Provide the (x, y) coordinate of the cell's center where the given text is located.  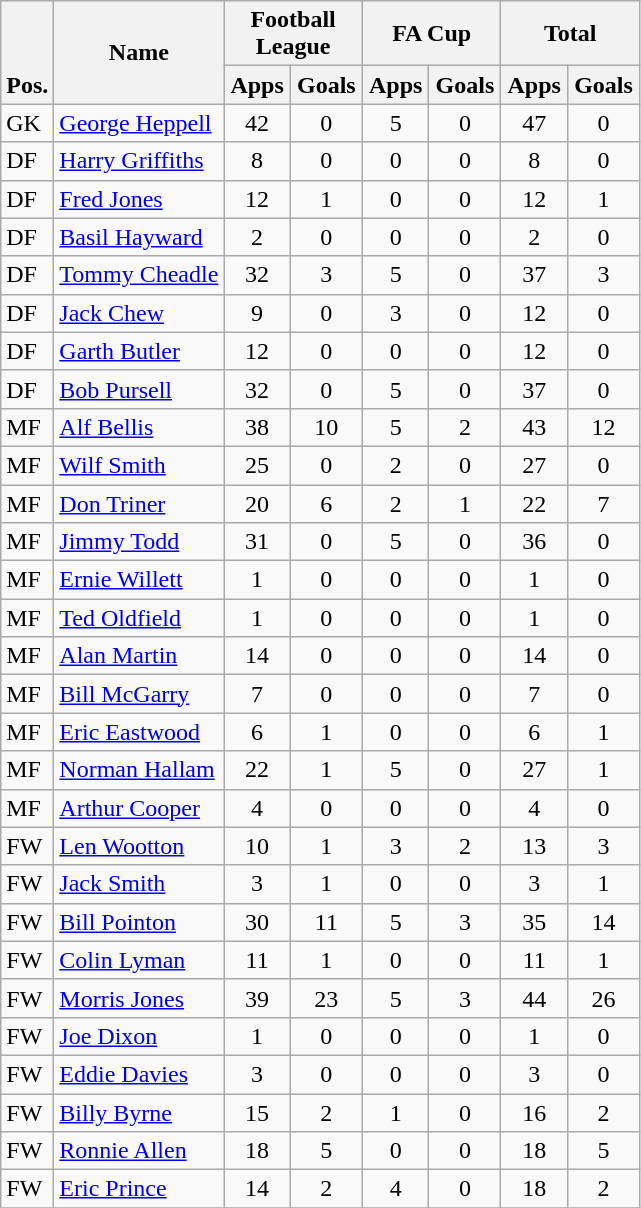
Billy Byrne (139, 1113)
Norman Hallam (139, 770)
43 (534, 427)
Len Wootton (139, 846)
Eddie Davies (139, 1074)
Name (139, 52)
47 (534, 123)
Bill McGarry (139, 694)
GK (28, 123)
Alf Bellis (139, 427)
25 (258, 465)
38 (258, 427)
23 (326, 998)
36 (534, 542)
39 (258, 998)
Total (570, 34)
Pos. (28, 52)
13 (534, 846)
9 (258, 313)
Alan Martin (139, 656)
Jack Chew (139, 313)
Bill Pointon (139, 922)
FA Cup (432, 34)
26 (603, 998)
Colin Lyman (139, 960)
30 (258, 922)
Harry Griffiths (139, 161)
Don Triner (139, 503)
35 (534, 922)
42 (258, 123)
Bob Pursell (139, 389)
16 (534, 1113)
Ted Oldfield (139, 618)
Eric Prince (139, 1189)
15 (258, 1113)
Ernie Willett (139, 580)
Basil Hayward (139, 237)
Morris Jones (139, 998)
Joe Dixon (139, 1036)
Garth Butler (139, 351)
Eric Eastwood (139, 732)
Ronnie Allen (139, 1151)
Wilf Smith (139, 465)
Arthur Cooper (139, 808)
Fred Jones (139, 199)
Tommy Cheadle (139, 275)
George Heppell (139, 123)
Jimmy Todd (139, 542)
31 (258, 542)
Football League (294, 34)
44 (534, 998)
20 (258, 503)
Jack Smith (139, 884)
